Provide the [X, Y] coordinate of the cell's center where the given text is located.  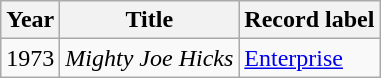
Enterprise [310, 58]
Title [150, 20]
1973 [30, 58]
Record label [310, 20]
Year [30, 20]
Mighty Joe Hicks [150, 58]
